Pinpoint the cell where the given text exists, returning its [X, Y] midpoint coordinate. 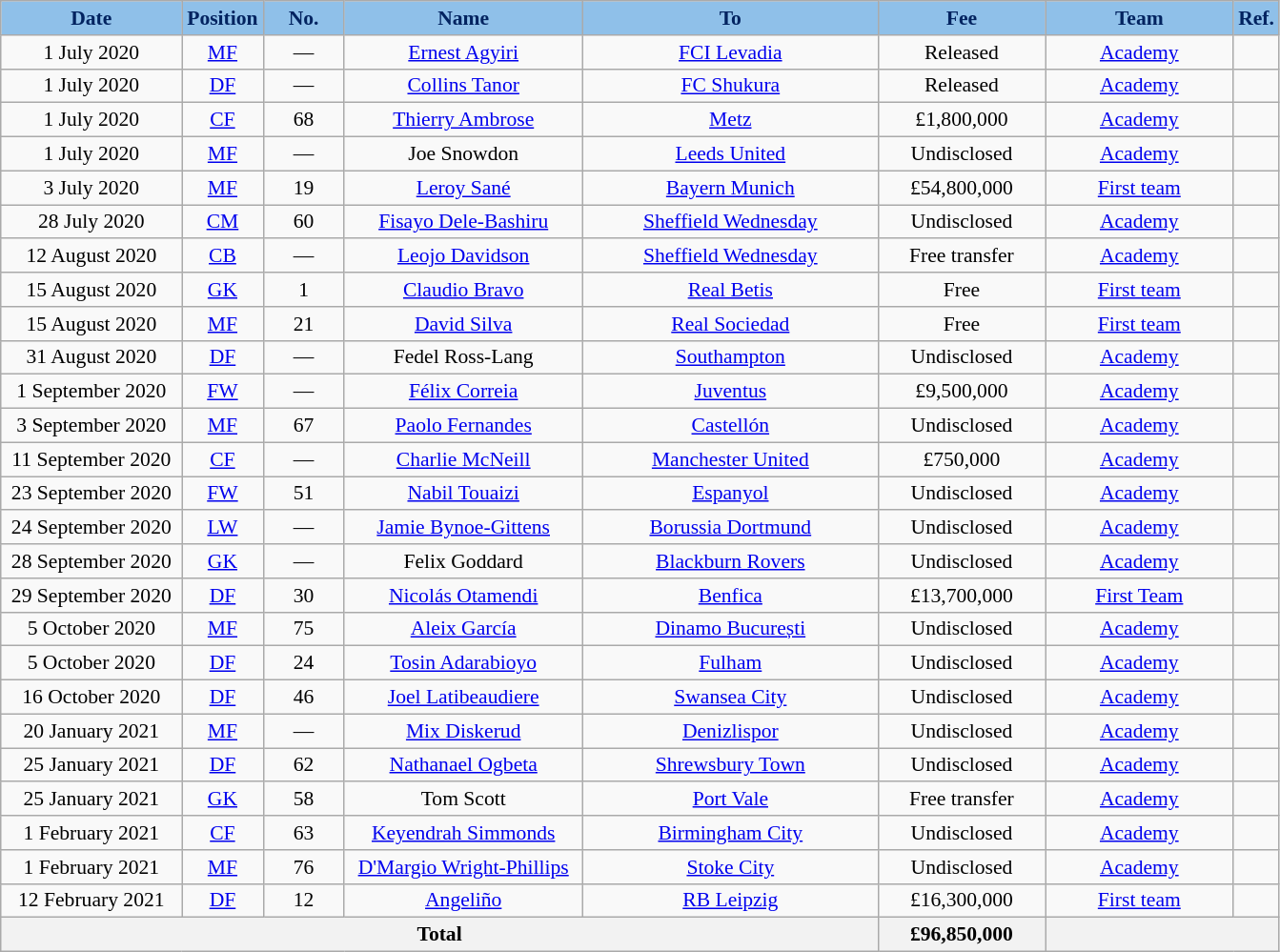
Mix Diskerud [463, 731]
Position [223, 18]
67 [303, 426]
20 January 2021 [91, 731]
28 September 2020 [91, 561]
Fedel Ross-Lang [463, 357]
58 [303, 800]
FCI Levadia [730, 52]
Collins Tanor [463, 86]
Team [1139, 18]
To [730, 18]
Borussia Dortmund [730, 528]
Félix Correia [463, 392]
Espanyol [730, 494]
Fisayo Dele-Bashiru [463, 222]
12 August 2020 [91, 256]
30 [303, 596]
Fulham [730, 663]
FC Shukura [730, 86]
Joe Snowdon [463, 154]
Shrewsbury Town [730, 765]
CM [223, 222]
12 February 2021 [91, 901]
Benfica [730, 596]
Charlie McNeill [463, 459]
24 [303, 663]
76 [303, 867]
Thierry Ambrose [463, 120]
Tom Scott [463, 800]
£13,700,000 [961, 596]
62 [303, 765]
Joel Latibeaudiere [463, 698]
Felix Goddard [463, 561]
CB [223, 256]
75 [303, 629]
£1,800,000 [961, 120]
11 September 2020 [91, 459]
Swansea City [730, 698]
28 July 2020 [91, 222]
D'Margio Wright-Phillips [463, 867]
1 September 2020 [91, 392]
Aleix García [463, 629]
Angeliño [463, 901]
Port Vale [730, 800]
51 [303, 494]
Keyendrah Simmonds [463, 833]
21 [303, 324]
1 [303, 290]
£750,000 [961, 459]
31 August 2020 [91, 357]
Castellón [730, 426]
£16,300,000 [961, 901]
Date [91, 18]
Real Betis [730, 290]
Real Sociedad [730, 324]
Leroy Sané [463, 188]
16 October 2020 [91, 698]
Leojo Davidson [463, 256]
£9,500,000 [961, 392]
Stoke City [730, 867]
Dinamo București [730, 629]
Bayern Munich [730, 188]
£96,850,000 [961, 935]
Southampton [730, 357]
£54,800,000 [961, 188]
12 [303, 901]
29 September 2020 [91, 596]
Ernest Agyiri [463, 52]
63 [303, 833]
60 [303, 222]
Blackburn Rovers [730, 561]
Manchester United [730, 459]
Claudio Bravo [463, 290]
24 September 2020 [91, 528]
Denizlispor [730, 731]
Paolo Fernandes [463, 426]
Birmingham City [730, 833]
Metz [730, 120]
No. [303, 18]
Nathanael Ogbeta [463, 765]
3 September 2020 [91, 426]
3 July 2020 [91, 188]
68 [303, 120]
Juventus [730, 392]
46 [303, 698]
Total [440, 935]
RB Leipzig [730, 901]
Nicolás Otamendi [463, 596]
Leeds United [730, 154]
Name [463, 18]
LW [223, 528]
Tosin Adarabioyo [463, 663]
Ref. [1256, 18]
Fee [961, 18]
Jamie Bynoe-Gittens [463, 528]
First Team [1139, 596]
Nabil Touaizi [463, 494]
19 [303, 188]
David Silva [463, 324]
23 September 2020 [91, 494]
